Pinpoint the cell where the given text exists, returning its (X, Y) midpoint coordinate. 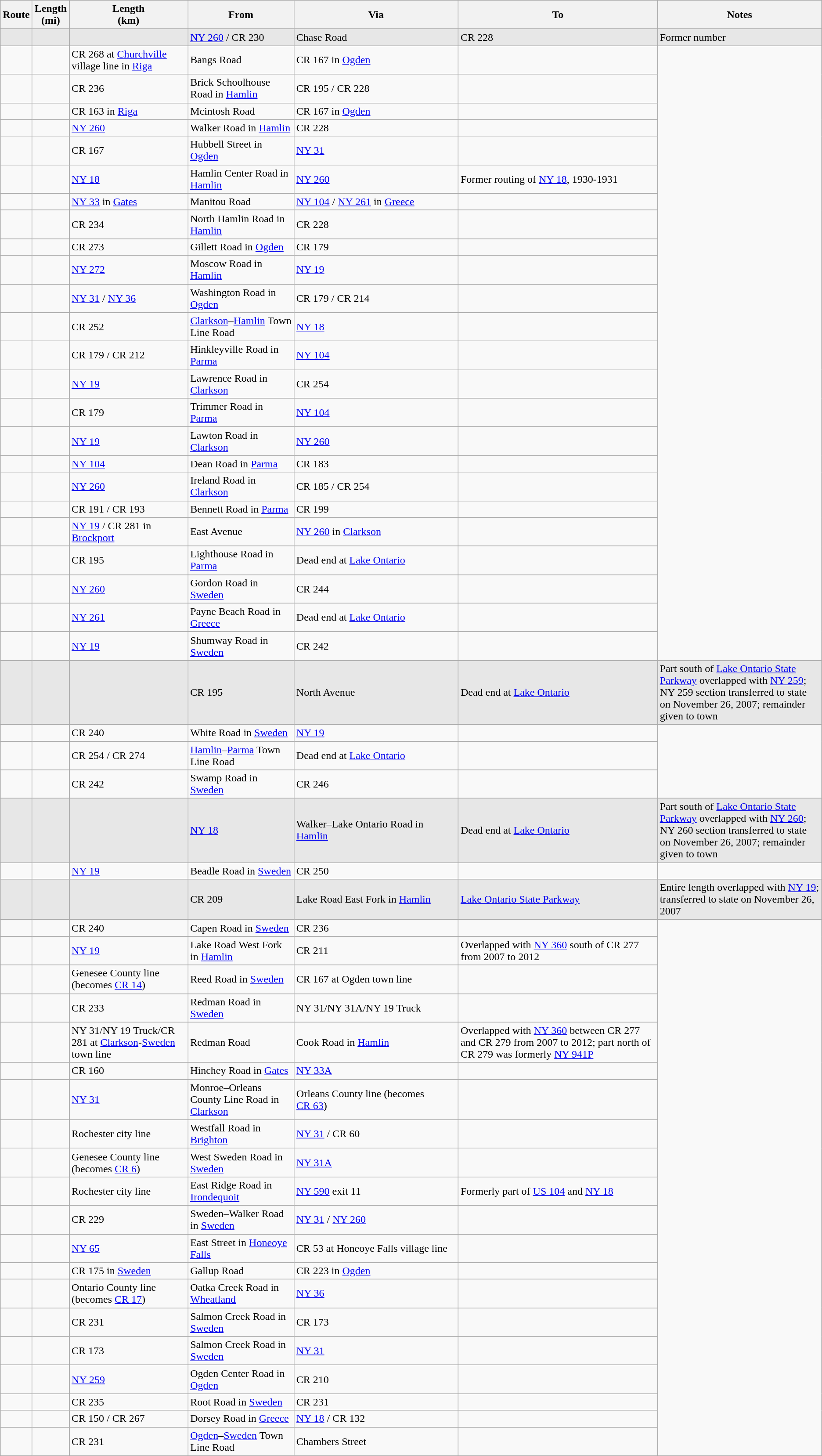
Trimmer Road in Parma (241, 413)
Clarkson–Hamlin Town Line Road (241, 327)
Redman Road (241, 1042)
Hamlin Center Road in Hamlin (241, 179)
Lake Road West Fork in Hamlin (241, 950)
Length(km) (129, 15)
Length(mi) (50, 15)
NY 31 / NY 36 (129, 298)
Lighthouse Road in Parma (241, 560)
NY 33 in Gates (129, 202)
Hinkleyville Road in Parma (241, 356)
Former number (739, 37)
NY 18 / CR 132 (376, 1419)
CR 167 (129, 150)
NY 259 (129, 1379)
From (241, 15)
NY 31 / NY 260 (376, 1219)
NY 65 (129, 1248)
CR 163 in Riga (129, 111)
CR 223 in Ogden (376, 1271)
Moscow Road in Hamlin (241, 270)
CR 273 (129, 247)
Overlapped with NY 360 between CR 277 and CR 279 from 2007 to 2012; part north of CR 279 was formerly NY 941P (558, 1042)
Part south of Lake Ontario State Parkway overlapped with NY 259; NY 259 section transferred to state on November 26, 2007; remainder given to town (739, 692)
Redman Road in Sweden (241, 1008)
NY 272 (129, 270)
Shumway Road in Sweden (241, 646)
Overlapped with NY 360 south of CR 277 from 2007 to 2012 (558, 950)
CR 167 at Ogden town line (376, 979)
East Street in Honeoye Falls (241, 1248)
Genesee County line (becomes CR 6) (129, 1162)
CR 252 (129, 327)
Dean Road in Parma (241, 464)
Bennett Road in Parma (241, 509)
CR 244 (376, 589)
Mcintosh Road (241, 111)
CR 191 / CR 193 (129, 509)
Lake Ontario State Parkway (558, 900)
NY 260 / CR 230 (241, 37)
Dorsey Road in Greece (241, 1419)
Oatka Creek Road in Wheatland (241, 1294)
CR 179 / CR 212 (129, 356)
NY 31 / CR 60 (376, 1134)
NY 33A (376, 1071)
Bangs Road (241, 60)
CR 268 at Churchville village line in Riga (129, 60)
Brick Schoolhouse Road in Hamlin (241, 89)
CR 209 (241, 900)
Walker–Lake Ontario Road in Hamlin (376, 831)
CR 195 / CR 228 (376, 89)
Via (376, 15)
Westfall Road in Brighton (241, 1134)
Reed Road in Sweden (241, 979)
Ireland Road in Clarkson (241, 487)
Former routing of NY 18, 1930-1931 (558, 179)
Ogden–Sweden Town Line Road (241, 1442)
North Hamlin Road in Hamlin (241, 224)
NY 261 (129, 618)
To (558, 15)
Gillett Road in Ogden (241, 247)
Monroe–Orleans County Line Road in Clarkson (241, 1099)
CR 179 / CR 214 (376, 298)
CR 229 (129, 1219)
CR 150 / CR 267 (129, 1419)
Swamp Road in Sweden (241, 784)
CR 254 / CR 274 (129, 755)
Gordon Road in Sweden (241, 589)
NY 260 in Clarkson (376, 531)
NY 36 (376, 1294)
NY 104 / NY 261 in Greece (376, 202)
NY 31/NY 31A/NY 19 Truck (376, 1008)
Ogden Center Road in Ogden (241, 1379)
CR 233 (129, 1008)
CR 185 / CR 254 (376, 487)
CR 235 (129, 1402)
East Avenue (241, 531)
Gallup Road (241, 1271)
NY 590 exit 11 (376, 1191)
Chambers Street (376, 1442)
Root Road in Sweden (241, 1402)
NY 31/NY 19 Truck/CR 281 at Clarkson-Sweden town line (129, 1042)
Hamlin–Parma Town Line Road (241, 755)
West Sweden Road in Sweden (241, 1162)
Lawrence Road in Clarkson (241, 384)
CR 210 (376, 1379)
CR 160 (129, 1071)
Hinchey Road in Gates (241, 1071)
Sweden–Walker Road in Sweden (241, 1219)
North Avenue (376, 692)
Hubbell Street in Ogden (241, 150)
CR 234 (129, 224)
CR 199 (376, 509)
CR 175 in Sweden (129, 1271)
White Road in Sweden (241, 733)
NY 31A (376, 1162)
Lake Road East Fork in Hamlin (376, 900)
CR 254 (376, 384)
Beadle Road in Sweden (241, 871)
Payne Beach Road in Greece (241, 618)
Route (16, 15)
Genesee County line (becomes CR 14) (129, 979)
Lawton Road in Clarkson (241, 441)
Cook Road in Hamlin (376, 1042)
Manitou Road (241, 202)
CR 250 (376, 871)
Chase Road (376, 37)
Ontario County line (becomes CR 17) (129, 1294)
Walker Road in Hamlin (241, 128)
CR 246 (376, 784)
Part south of Lake Ontario State Parkway overlapped with NY 260; NY 260 section transferred to state on November 26, 2007; remainder given to town (739, 831)
Entire length overlapped with NY 19; transferred to state on November 26, 2007 (739, 900)
Formerly part of US 104 and NY 18 (558, 1191)
CR 53 at Honeoye Falls village line (376, 1248)
Capen Road in Sweden (241, 928)
CR 211 (376, 950)
Notes (739, 15)
Washington Road in Ogden (241, 298)
CR 183 (376, 464)
NY 19 / CR 281 in Brockport (129, 531)
East Ridge Road in Irondequoit (241, 1191)
Orleans County line (becomes CR 63) (376, 1099)
